Identify which cell holds the provided text, then report its (x, y) central coordinate. 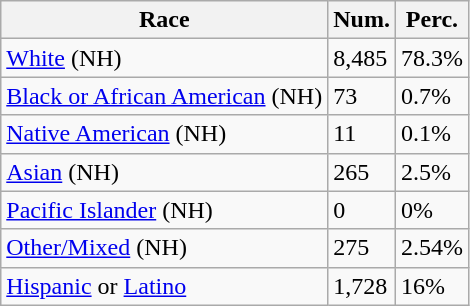
73 (362, 96)
Hispanic or Latino (164, 286)
2.54% (432, 248)
8,485 (362, 58)
Race (164, 20)
Num. (362, 20)
2.5% (432, 172)
78.3% (432, 58)
Pacific Islander (NH) (164, 210)
265 (362, 172)
White (NH) (164, 58)
11 (362, 134)
275 (362, 248)
0.1% (432, 134)
16% (432, 286)
Black or African American (NH) (164, 96)
Asian (NH) (164, 172)
Other/Mixed (NH) (164, 248)
0% (432, 210)
Native American (NH) (164, 134)
Perc. (432, 20)
1,728 (362, 286)
0 (362, 210)
0.7% (432, 96)
